Locate the cell with the specified text and output its [X, Y] center coordinate. 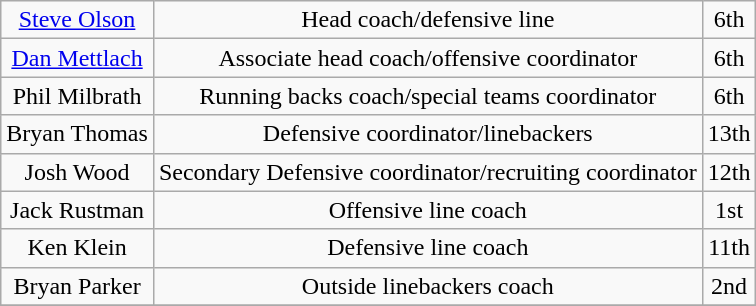
Head coach/defensive line [428, 20]
Dan Mettlach [78, 58]
Secondary Defensive coordinator/recruiting coordinator [428, 172]
Offensive line coach [428, 210]
Defensive coordinator/linebackers [428, 134]
13th [729, 134]
Outside linebackers coach [428, 286]
Phil Milbrath [78, 96]
Josh Wood [78, 172]
11th [729, 248]
Bryan Thomas [78, 134]
1st [729, 210]
Running backs coach/special teams coordinator [428, 96]
Ken Klein [78, 248]
Jack Rustman [78, 210]
Steve Olson [78, 20]
12th [729, 172]
2nd [729, 286]
Defensive line coach [428, 248]
Bryan Parker [78, 286]
Associate head coach/offensive coordinator [428, 58]
